Pinpoint the cell where the given text exists, returning its (X, Y) midpoint coordinate. 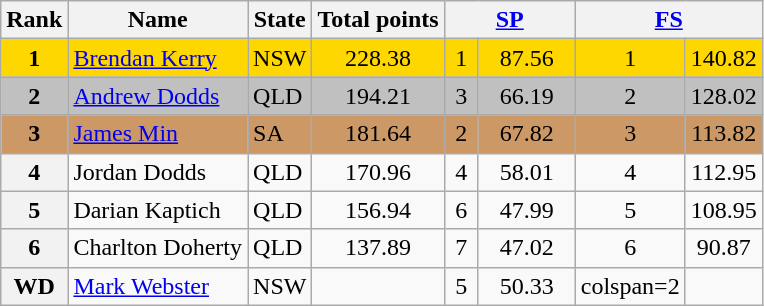
47.02 (526, 248)
Name (158, 20)
Andrew Dodds (158, 96)
Charlton Doherty (158, 248)
66.19 (526, 96)
7 (461, 248)
SA (280, 134)
58.01 (526, 172)
228.38 (378, 58)
Total points (378, 20)
SP (510, 20)
State (280, 20)
Brendan Kerry (158, 58)
FS (668, 20)
90.87 (724, 248)
140.82 (724, 58)
128.02 (724, 96)
Mark Webster (158, 286)
87.56 (526, 58)
112.95 (724, 172)
WD (34, 286)
108.95 (724, 210)
137.89 (378, 248)
Darian Kaptich (158, 210)
Rank (34, 20)
113.82 (724, 134)
47.99 (526, 210)
181.64 (378, 134)
67.82 (526, 134)
Jordan Dodds (158, 172)
James Min (158, 134)
colspan=2 (630, 286)
156.94 (378, 210)
170.96 (378, 172)
50.33 (526, 286)
194.21 (378, 96)
